For the text-containing cell, return its midpoint in [x, y] coordinate format. 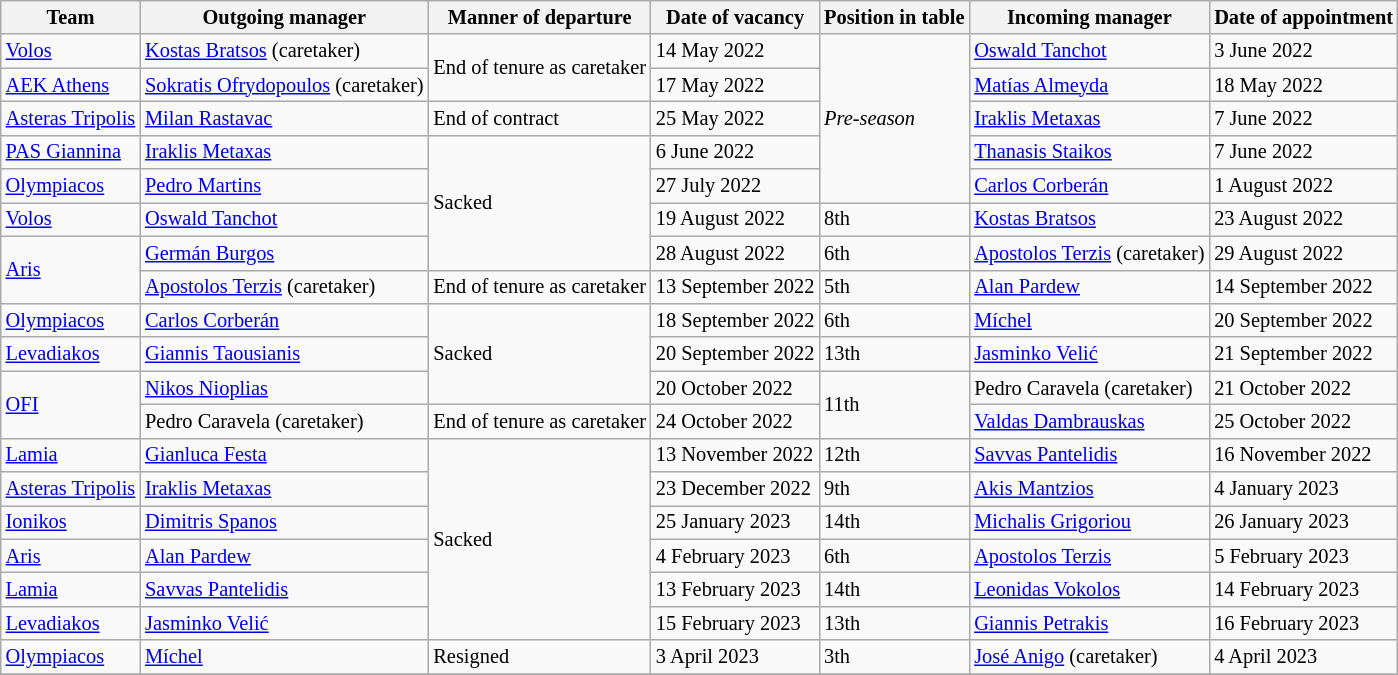
Ionikos [70, 522]
Pre-season [894, 118]
Date of appointment [1304, 17]
23 Αugust 2022 [1304, 219]
4 April 2023 [1304, 657]
14 February 2023 [1304, 589]
21 October 2022 [1304, 388]
Date of vacancy [735, 17]
9th [894, 489]
5th [894, 287]
AEK Athens [70, 85]
13 November 2022 [735, 455]
1 Αugust 2022 [1304, 186]
End of contract [540, 118]
14 May 2022 [735, 51]
Michalis Grigoriou [1089, 522]
Matías Almeyda [1089, 85]
19 August 2022 [735, 219]
Giannis Taousianis [284, 354]
13 September 2022 [735, 287]
4 February 2023 [735, 556]
4 January 2023 [1304, 489]
Dimitris Spanos [284, 522]
20 October 2022 [735, 388]
13 February 2023 [735, 589]
Milan Rastavac [284, 118]
12th [894, 455]
8th [894, 219]
3 April 2023 [735, 657]
Pedro Martins [284, 186]
Akis Mantzios [1089, 489]
Resigned [540, 657]
Incoming manager [1089, 17]
6 June 2022 [735, 152]
PAS Giannina [70, 152]
29 August 2022 [1304, 253]
Kostas Bratsos (caretaker) [284, 51]
15 February 2023 [735, 623]
Kostas Bratsos [1089, 219]
5 February 2023 [1304, 556]
24 October 2022 [735, 421]
23 December 2022 [735, 489]
OFI [70, 404]
25 January 2023 [735, 522]
Position in table [894, 17]
Germán Burgos [284, 253]
Team [70, 17]
3th [894, 657]
14 September 2022 [1304, 287]
25 October 2022 [1304, 421]
21 September 2022 [1304, 354]
Outgoing manager [284, 17]
Manner of departure [540, 17]
Leonidas Vokolos [1089, 589]
28 August 2022 [735, 253]
18 May 2022 [1304, 85]
27 July 2022 [735, 186]
Apostolos Terzis [1089, 556]
16 February 2023 [1304, 623]
17 May 2022 [735, 85]
Sokratis Ofrydopoulos (caretaker) [284, 85]
José Anigo (caretaker) [1089, 657]
25 May 2022 [735, 118]
Valdas Dambrauskas [1089, 421]
3 June 2022 [1304, 51]
Gianluca Festa [284, 455]
Thanasis Staikos [1089, 152]
26 January 2023 [1304, 522]
16 November 2022 [1304, 455]
18 September 2022 [735, 320]
11th [894, 404]
Nikos Nioplias [284, 388]
Giannis Petrakis [1089, 623]
